For the text-containing cell, return its midpoint in [X, Y] coordinate format. 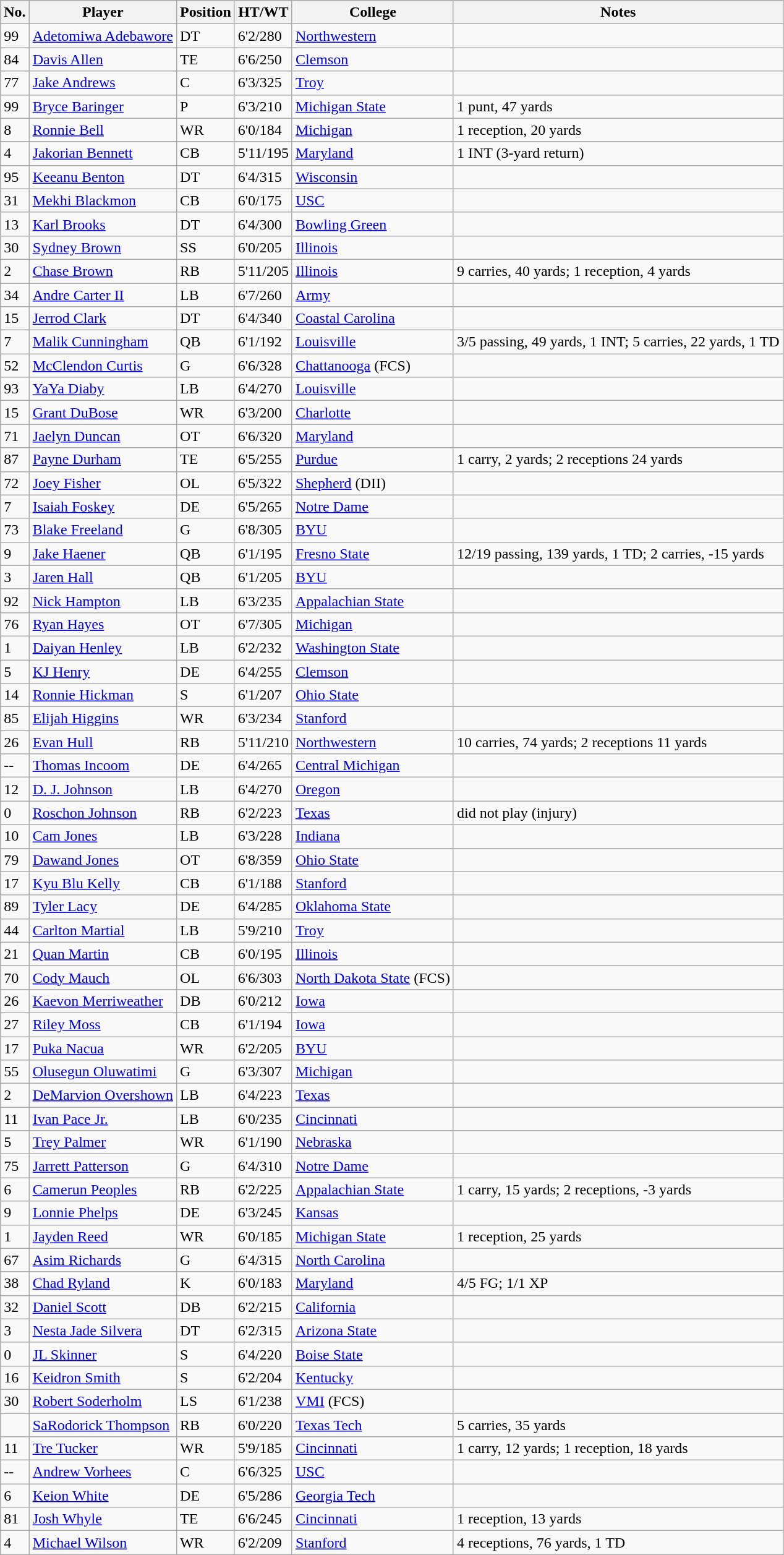
6'5/255 [263, 460]
6'4/300 [263, 224]
79 [15, 860]
1 reception, 25 yards [618, 1236]
1 carry, 15 yards; 2 receptions, -3 yards [618, 1189]
Keidron Smith [103, 1377]
6'2/280 [263, 36]
6'0/205 [263, 247]
Jarrett Patterson [103, 1166]
21 [15, 954]
Jerrod Clark [103, 319]
DeMarvion Overshown [103, 1095]
6'3/210 [263, 106]
Daiyan Henley [103, 648]
K [206, 1283]
1 punt, 47 yards [618, 106]
Kansas [372, 1213]
85 [15, 719]
Karl Brooks [103, 224]
6'2/225 [263, 1189]
Sydney Brown [103, 247]
KJ Henry [103, 671]
6'0/185 [263, 1236]
6'0/220 [263, 1424]
Cam Jones [103, 836]
Jake Haener [103, 554]
Michael Wilson [103, 1543]
1 carry, 12 yards; 1 reception, 18 yards [618, 1449]
LS [206, 1401]
Texas Tech [372, 1424]
Jakorian Bennett [103, 153]
6'8/305 [263, 530]
6'3/307 [263, 1072]
Nebraska [372, 1142]
North Dakota State (FCS) [372, 977]
6'3/245 [263, 1213]
1 reception, 20 yards [618, 130]
4 receptions, 76 yards, 1 TD [618, 1543]
6'4/223 [263, 1095]
72 [15, 483]
14 [15, 695]
6'4/255 [263, 671]
6'7/305 [263, 624]
Robert Soderholm [103, 1401]
Arizona State [372, 1330]
5'9/185 [263, 1449]
Daniel Scott [103, 1307]
Kyu Blu Kelly [103, 883]
6'5/322 [263, 483]
Ryan Hayes [103, 624]
6'2/205 [263, 1048]
Cody Mauch [103, 977]
52 [15, 366]
6'7/260 [263, 295]
Puka Nacua [103, 1048]
Jayden Reed [103, 1236]
North Carolina [372, 1260]
Quan Martin [103, 954]
6'4/265 [263, 766]
Andrew Vorhees [103, 1472]
6'3/235 [263, 601]
Player [103, 12]
6'6/325 [263, 1472]
P [206, 106]
6'2/215 [263, 1307]
Kentucky [372, 1377]
89 [15, 907]
38 [15, 1283]
4/5 FG; 1/1 XP [618, 1283]
12/19 passing, 139 yards, 1 TD; 2 carries, -15 yards [618, 554]
Ronnie Hickman [103, 695]
Boise State [372, 1354]
6'6/250 [263, 59]
Kaevon Merriweather [103, 1001]
6'8/359 [263, 860]
87 [15, 460]
13 [15, 224]
Andre Carter II [103, 295]
5'11/195 [263, 153]
Jake Andrews [103, 83]
Tre Tucker [103, 1449]
34 [15, 295]
95 [15, 177]
did not play (injury) [618, 813]
44 [15, 930]
Carlton Martial [103, 930]
Position [206, 12]
YaYa Diaby [103, 389]
6'1/194 [263, 1024]
6'0/183 [263, 1283]
Indiana [372, 836]
Central Michigan [372, 766]
73 [15, 530]
Joey Fisher [103, 483]
Chase Brown [103, 271]
6'4/285 [263, 907]
6'2/315 [263, 1330]
8 [15, 130]
6'1/207 [263, 695]
5'11/210 [263, 742]
Trey Palmer [103, 1142]
Payne Durham [103, 460]
Oregon [372, 789]
3/5 passing, 49 yards, 1 INT; 5 carries, 22 yards, 1 TD [618, 342]
6'5/265 [263, 507]
Army [372, 295]
27 [15, 1024]
Josh Whyle [103, 1519]
76 [15, 624]
6'1/190 [263, 1142]
Bryce Baringer [103, 106]
6'4/310 [263, 1166]
SS [206, 247]
6'1/188 [263, 883]
16 [15, 1377]
Jaren Hall [103, 577]
Charlotte [372, 413]
VMI (FCS) [372, 1401]
Dawand Jones [103, 860]
Thomas Incoom [103, 766]
SaRodorick Thompson [103, 1424]
6'0/195 [263, 954]
Nesta Jade Silvera [103, 1330]
Washington State [372, 648]
5'11/205 [263, 271]
6'1/238 [263, 1401]
JL Skinner [103, 1354]
Nick Hampton [103, 601]
5'9/210 [263, 930]
6'6/320 [263, 436]
6'2/204 [263, 1377]
Roschon Johnson [103, 813]
Ivan Pace Jr. [103, 1119]
6'3/234 [263, 719]
6'3/200 [263, 413]
Camerun Peoples [103, 1189]
Oklahoma State [372, 907]
84 [15, 59]
6'0/175 [263, 200]
Purdue [372, 460]
77 [15, 83]
Chattanooga (FCS) [372, 366]
6'0/184 [263, 130]
93 [15, 389]
67 [15, 1260]
1 reception, 13 yards [618, 1519]
1 carry, 2 yards; 2 receptions 24 yards [618, 460]
Asim Richards [103, 1260]
Davis Allen [103, 59]
6'1/205 [263, 577]
55 [15, 1072]
6'6/328 [263, 366]
Riley Moss [103, 1024]
Olusegun Oluwatimi [103, 1072]
6'1/192 [263, 342]
10 carries, 74 yards; 2 receptions 11 yards [618, 742]
Isaiah Foskey [103, 507]
6'4/340 [263, 319]
Blake Freeland [103, 530]
Keion White [103, 1496]
Chad Ryland [103, 1283]
75 [15, 1166]
Adetomiwa Adebawore [103, 36]
Shepherd (DII) [372, 483]
Mekhi Blackmon [103, 200]
Notes [618, 12]
92 [15, 601]
Fresno State [372, 554]
Grant DuBose [103, 413]
No. [15, 12]
9 carries, 40 yards; 1 reception, 4 yards [618, 271]
6'2/232 [263, 648]
31 [15, 200]
HT/WT [263, 12]
Tyler Lacy [103, 907]
D. J. Johnson [103, 789]
12 [15, 789]
Elijah Higgins [103, 719]
6'2/209 [263, 1543]
6'0/235 [263, 1119]
Evan Hull [103, 742]
6'6/303 [263, 977]
70 [15, 977]
81 [15, 1519]
6'3/325 [263, 83]
6'1/195 [263, 554]
Wisconsin [372, 177]
Georgia Tech [372, 1496]
32 [15, 1307]
6'4/220 [263, 1354]
6'6/245 [263, 1519]
Lonnie Phelps [103, 1213]
71 [15, 436]
Jaelyn Duncan [103, 436]
Keeanu Benton [103, 177]
5 carries, 35 yards [618, 1424]
College [372, 12]
McClendon Curtis [103, 366]
6'2/223 [263, 813]
6'5/286 [263, 1496]
1 INT (3-yard return) [618, 153]
6'3/228 [263, 836]
California [372, 1307]
Coastal Carolina [372, 319]
6'0/212 [263, 1001]
Ronnie Bell [103, 130]
10 [15, 836]
Malik Cunningham [103, 342]
Bowling Green [372, 224]
